For the text-containing cell, return its midpoint in (X, Y) coordinate format. 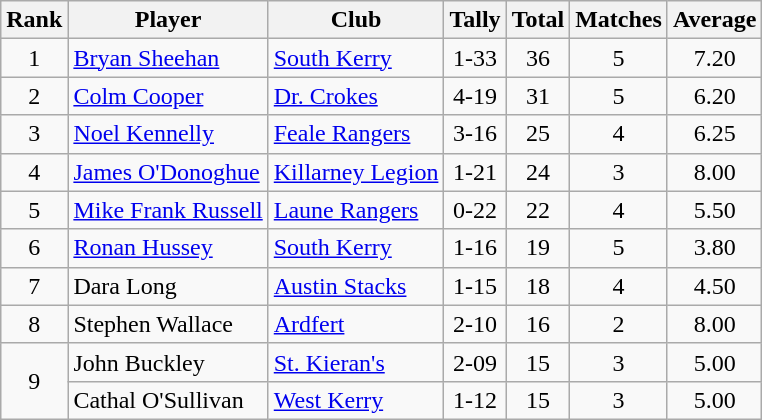
Stephen Wallace (168, 324)
Cathal O'Sullivan (168, 400)
Colm Cooper (168, 96)
24 (538, 172)
9 (34, 381)
2-10 (475, 324)
4.50 (714, 286)
16 (538, 324)
1-15 (475, 286)
Mike Frank Russell (168, 210)
7.20 (714, 58)
3.80 (714, 248)
Bryan Sheehan (168, 58)
2-09 (475, 362)
James O'Donoghue (168, 172)
7 (34, 286)
1-21 (475, 172)
Matches (619, 20)
Laune Rangers (356, 210)
Noel Kennelly (168, 134)
Club (356, 20)
Dr. Crokes (356, 96)
6.20 (714, 96)
West Kerry (356, 400)
25 (538, 134)
18 (538, 286)
Rank (34, 20)
Ronan Hussey (168, 248)
0-22 (475, 210)
Total (538, 20)
36 (538, 58)
Austin Stacks (356, 286)
Dara Long (168, 286)
St. Kieran's (356, 362)
6.25 (714, 134)
1 (34, 58)
Feale Rangers (356, 134)
Tally (475, 20)
John Buckley (168, 362)
6 (34, 248)
1-33 (475, 58)
22 (538, 210)
31 (538, 96)
5.50 (714, 210)
Killarney Legion (356, 172)
1-12 (475, 400)
1-16 (475, 248)
8 (34, 324)
3-16 (475, 134)
4-19 (475, 96)
Average (714, 20)
Player (168, 20)
19 (538, 248)
Ardfert (356, 324)
